From the cell containing the given text, extract its center point as (X, Y) coordinate. 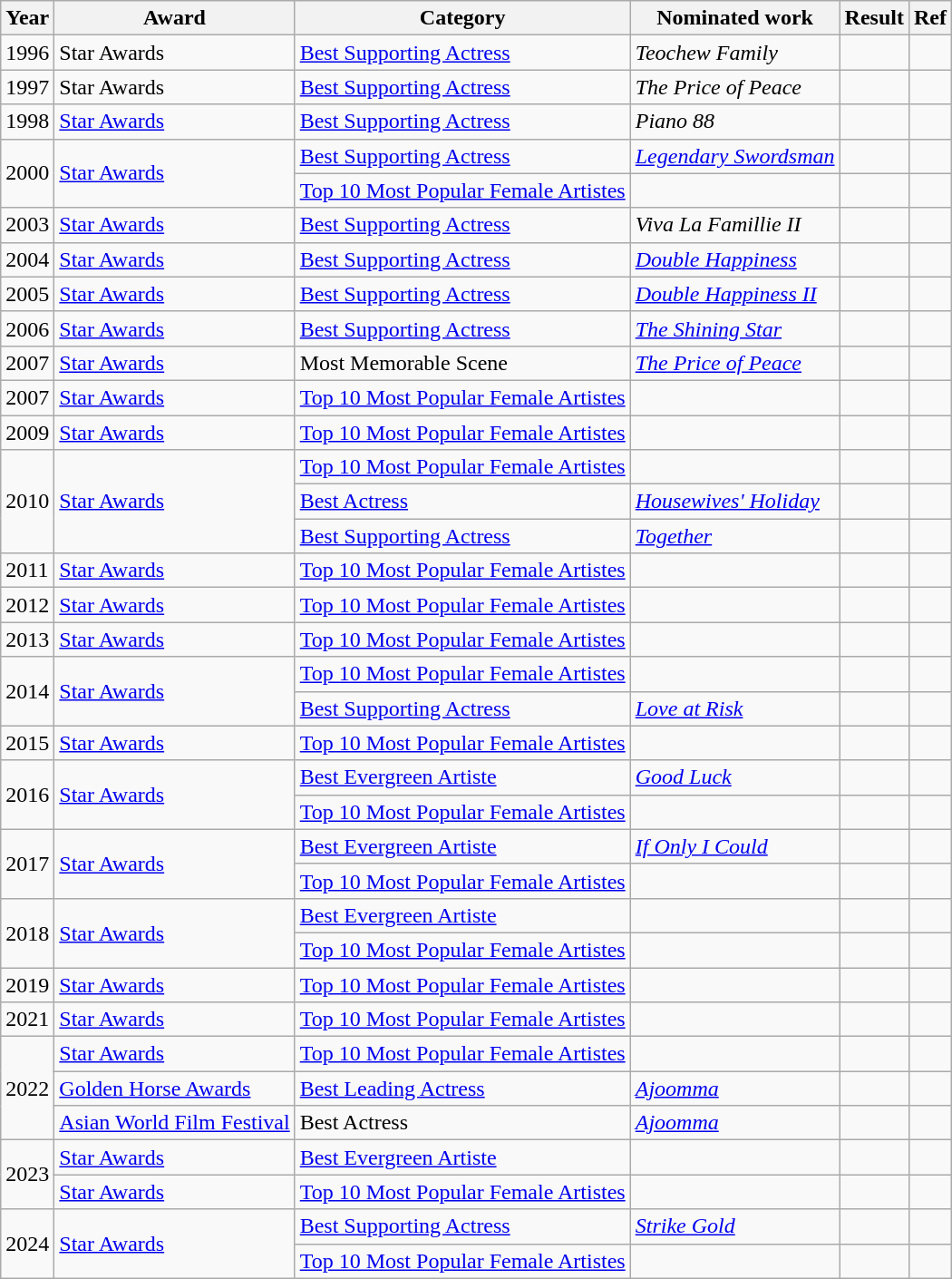
2010 (27, 502)
1997 (27, 87)
2014 (27, 691)
Good Luck (734, 777)
Asian World Film Festival (174, 1123)
2017 (27, 864)
2012 (27, 605)
Love at Risk (734, 708)
Award (174, 18)
2021 (27, 1020)
Housewives' Holiday (734, 502)
Legendary Swordsman (734, 156)
2016 (27, 795)
2018 (27, 932)
2011 (27, 571)
2024 (27, 1244)
2005 (27, 294)
Double Happiness II (734, 294)
2009 (27, 433)
Ref (930, 18)
The Shining Star (734, 328)
Together (734, 536)
Teochew Family (734, 53)
Strike Gold (734, 1226)
2022 (27, 1089)
Result (874, 18)
If Only I Could (734, 846)
Best Leading Actress (462, 1089)
2004 (27, 259)
2003 (27, 225)
Nominated work (734, 18)
2000 (27, 173)
Year (27, 18)
Golden Horse Awards (174, 1089)
Viva La Famillie II (734, 225)
1996 (27, 53)
Most Memorable Scene (462, 363)
2015 (27, 743)
Piano 88 (734, 122)
Category (462, 18)
2013 (27, 639)
2023 (27, 1175)
2006 (27, 328)
Double Happiness (734, 259)
1998 (27, 122)
2019 (27, 984)
